Determine the (x, y) coordinate at the center of the cell enclosing the given text.  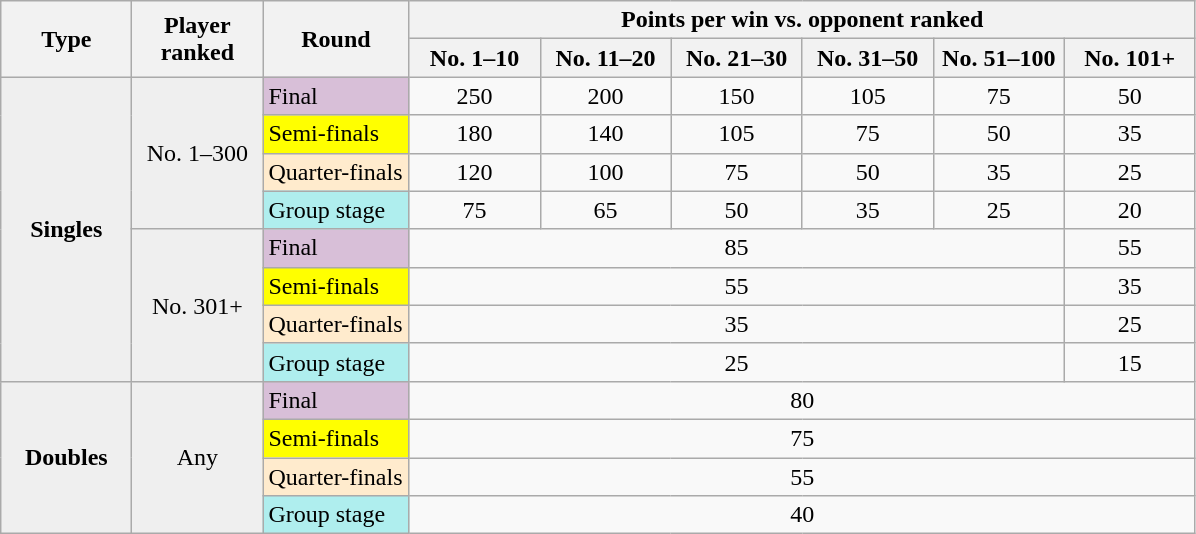
Singles (66, 229)
140 (606, 134)
Any (198, 457)
85 (736, 248)
No. 1–300 (198, 153)
200 (606, 96)
No. 101+ (1130, 58)
Points per win vs. opponent ranked (802, 20)
No. 51–100 (998, 58)
No. 31–50 (868, 58)
250 (474, 96)
No. 301+ (198, 305)
No. 21–30 (736, 58)
100 (606, 172)
No. 1–10 (474, 58)
150 (736, 96)
Player ranked (198, 39)
20 (1130, 210)
80 (802, 400)
65 (606, 210)
Doubles (66, 457)
120 (474, 172)
No. 11–20 (606, 58)
Round (336, 39)
15 (1130, 362)
40 (802, 515)
Type (66, 39)
180 (474, 134)
